Search for the cell housing the specified text and yield its [X, Y] center coordinate. 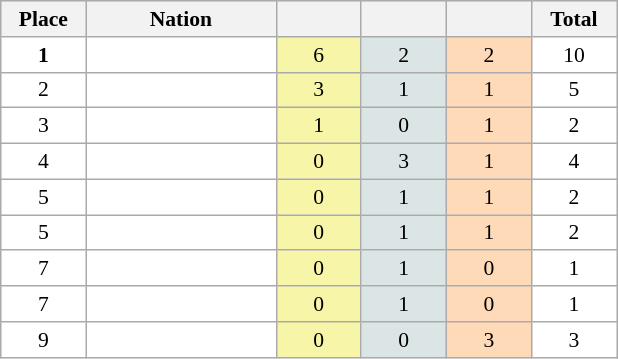
Place [44, 19]
10 [574, 55]
9 [44, 340]
Nation [181, 19]
6 [318, 55]
Total [574, 19]
